Detect which cell encompasses the target text, then output its [X, Y] center coordinate. 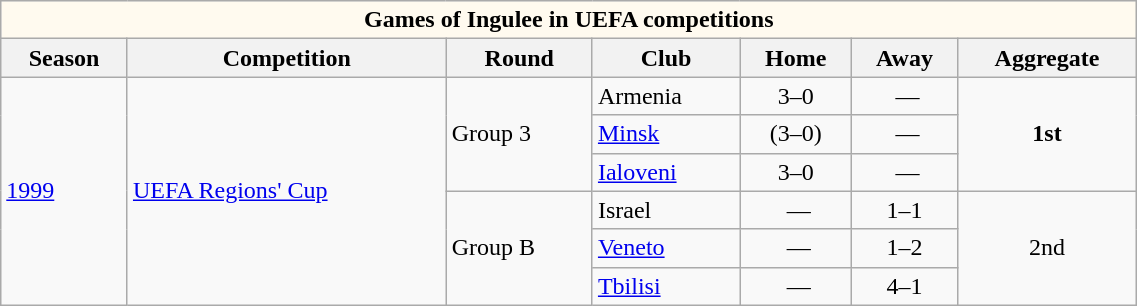
Competition [286, 58]
Home [796, 58]
Tbilisi [666, 286]
Club [666, 58]
UEFA Regions' Cup [286, 191]
Minsk [666, 134]
1–2 [904, 248]
1–1 [904, 210]
Aggregate [1047, 58]
4–1 [904, 286]
Group 3 [519, 134]
1st [1047, 134]
Games of Ingulee in UEFA competitions [569, 20]
Away [904, 58]
Ialoveni [666, 172]
Israel [666, 210]
1999 [64, 191]
Round [519, 58]
(3–0) [796, 134]
Group B [519, 248]
2nd [1047, 248]
Season [64, 58]
Veneto [666, 248]
Armenia [666, 96]
